Detect which cell encompasses the target text, then output its (X, Y) center coordinate. 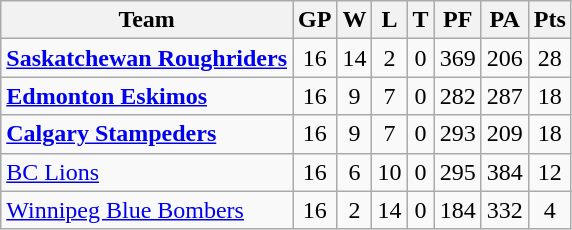
L (390, 20)
206 (504, 58)
Calgary Stampeders (147, 134)
PA (504, 20)
332 (504, 210)
295 (458, 172)
Winnipeg Blue Bombers (147, 210)
384 (504, 172)
4 (550, 210)
6 (354, 172)
369 (458, 58)
PF (458, 20)
BC Lions (147, 172)
282 (458, 96)
287 (504, 96)
184 (458, 210)
293 (458, 134)
Saskatchewan Roughriders (147, 58)
12 (550, 172)
209 (504, 134)
Team (147, 20)
10 (390, 172)
Edmonton Eskimos (147, 96)
W (354, 20)
28 (550, 58)
T (420, 20)
Pts (550, 20)
GP (315, 20)
